Capture the cell that displays the provided text and extract its [x, y] central coordinate. 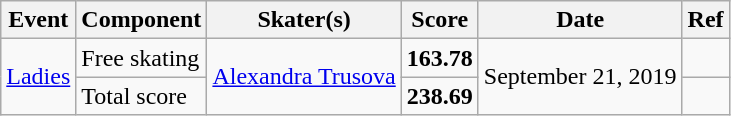
163.78 [440, 58]
Skater(s) [304, 20]
Alexandra Trusova [304, 77]
Score [440, 20]
Total score [142, 96]
Date [580, 20]
Component [142, 20]
Ref [706, 20]
Event [38, 20]
September 21, 2019 [580, 77]
Ladies [38, 77]
Free skating [142, 58]
238.69 [440, 96]
